From the cell containing the given text, extract its center point as [x, y] coordinate. 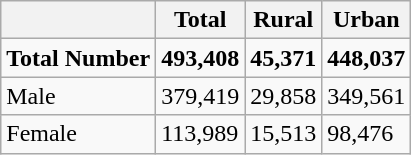
Urban [366, 20]
349,561 [366, 96]
Total [200, 20]
Female [78, 134]
98,476 [366, 134]
Male [78, 96]
45,371 [284, 58]
379,419 [200, 96]
448,037 [366, 58]
29,858 [284, 96]
Total Number [78, 58]
113,989 [200, 134]
15,513 [284, 134]
493,408 [200, 58]
Rural [284, 20]
